Search for the cell housing the specified text and yield its [X, Y] center coordinate. 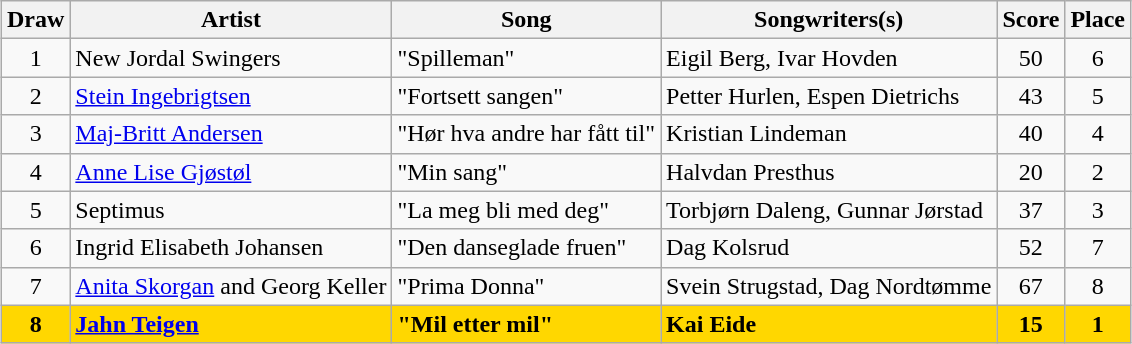
Place [1098, 20]
Kai Eide [829, 324]
Petter Hurlen, Espen Dietrichs [829, 96]
Eigil Berg, Ivar Hovden [829, 58]
37 [1031, 210]
40 [1031, 134]
"Prima Donna" [526, 286]
43 [1031, 96]
20 [1031, 172]
"Spilleman" [526, 58]
Kristian Lindeman [829, 134]
"Min sang" [526, 172]
Jahn Teigen [231, 324]
Svein Strugstad, Dag Nordtømme [829, 286]
Artist [231, 20]
New Jordal Swingers [231, 58]
50 [1031, 58]
Draw [35, 20]
Dag Kolsrud [829, 248]
Septimus [231, 210]
15 [1031, 324]
Song [526, 20]
"Mil etter mil" [526, 324]
"Hør hva andre har fått til" [526, 134]
Anne Lise Gjøstøl [231, 172]
"Den danseglade fruen" [526, 248]
Score [1031, 20]
52 [1031, 248]
Ingrid Elisabeth Johansen [231, 248]
Stein Ingebrigtsen [231, 96]
Songwriters(s) [829, 20]
Halvdan Presthus [829, 172]
"Fortsett sangen" [526, 96]
Anita Skorgan and Georg Keller [231, 286]
"La meg bli med deg" [526, 210]
Maj-Britt Andersen [231, 134]
67 [1031, 286]
Torbjørn Daleng, Gunnar Jørstad [829, 210]
